Find where the given text appears and provide that cell's center as [x, y] coordinate. 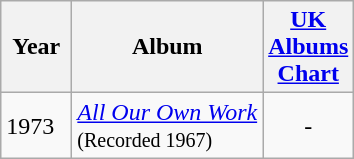
Album [168, 47]
UK Albums Chart [308, 47]
Year [36, 47]
- [308, 126]
All Our Own Work (Recorded 1967) [168, 126]
1973 [36, 126]
